Detect which cell encompasses the target text, then output its (X, Y) center coordinate. 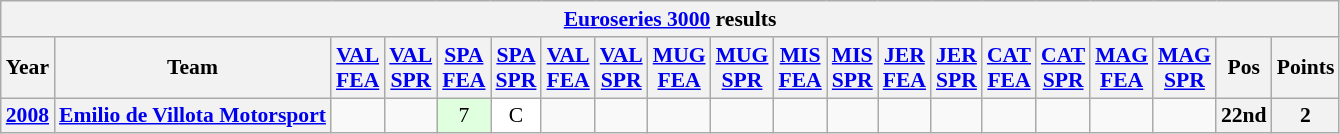
CATSPR (1063, 68)
Emilio de Villota Motorsport (192, 116)
Points (1306, 68)
MAGSPR (1184, 68)
MISSPR (852, 68)
MAGFEA (1122, 68)
CATFEA (1009, 68)
MISFEA (800, 68)
JERFEA (904, 68)
7 (464, 116)
Euroseries 3000 results (670, 19)
Team (192, 68)
2 (1306, 116)
SPASPR (516, 68)
JERSPR (956, 68)
SPAFEA (464, 68)
MUGSPR (742, 68)
Year (28, 68)
Pos (1244, 68)
22nd (1244, 116)
MUGFEA (680, 68)
2008 (28, 116)
C (516, 116)
